Search for the cell housing the specified text and yield its [X, Y] center coordinate. 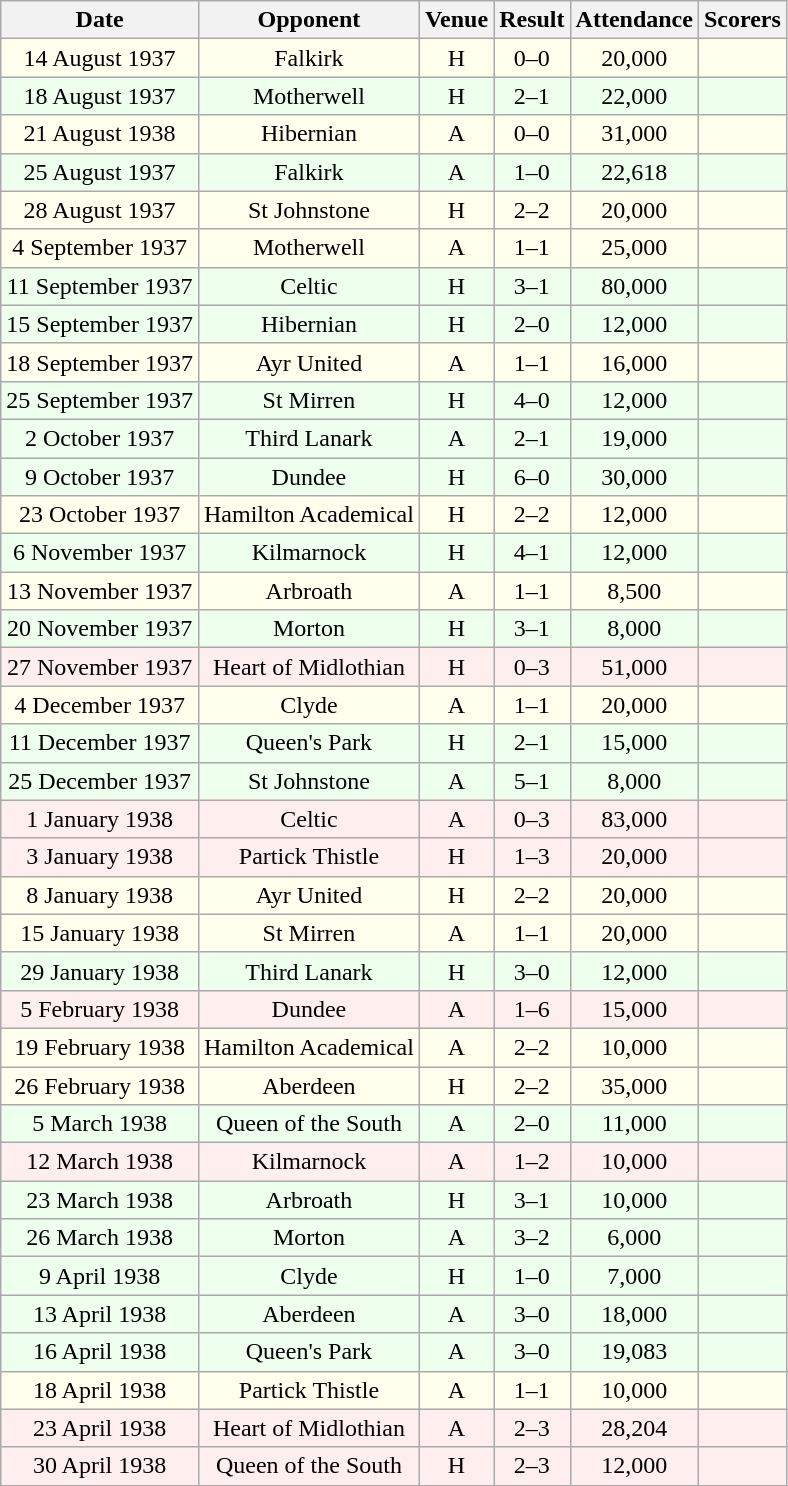
Venue [456, 20]
6–0 [532, 477]
28,204 [634, 1428]
11 December 1937 [100, 743]
22,618 [634, 172]
9 October 1937 [100, 477]
1–2 [532, 1162]
51,000 [634, 667]
9 April 1938 [100, 1276]
1–6 [532, 1009]
Result [532, 20]
4–0 [532, 400]
18 April 1938 [100, 1390]
25 August 1937 [100, 172]
4 September 1937 [100, 248]
4 December 1937 [100, 705]
35,000 [634, 1085]
Opponent [308, 20]
5–1 [532, 781]
27 November 1937 [100, 667]
26 March 1938 [100, 1238]
29 January 1938 [100, 971]
8 January 1938 [100, 895]
19 February 1938 [100, 1047]
22,000 [634, 96]
83,000 [634, 819]
Scorers [742, 20]
30,000 [634, 477]
23 April 1938 [100, 1428]
31,000 [634, 134]
3–2 [532, 1238]
14 August 1937 [100, 58]
18 September 1937 [100, 362]
4–1 [532, 553]
16,000 [634, 362]
19,000 [634, 438]
12 March 1938 [100, 1162]
15 September 1937 [100, 324]
15 January 1938 [100, 933]
6,000 [634, 1238]
Attendance [634, 20]
19,083 [634, 1352]
7,000 [634, 1276]
13 November 1937 [100, 591]
25 September 1937 [100, 400]
20 November 1937 [100, 629]
21 August 1938 [100, 134]
1 January 1938 [100, 819]
30 April 1938 [100, 1466]
25,000 [634, 248]
11 September 1937 [100, 286]
26 February 1938 [100, 1085]
2 October 1937 [100, 438]
5 March 1938 [100, 1124]
Date [100, 20]
18,000 [634, 1314]
13 April 1938 [100, 1314]
23 March 1938 [100, 1200]
5 February 1938 [100, 1009]
28 August 1937 [100, 210]
6 November 1937 [100, 553]
80,000 [634, 286]
18 August 1937 [100, 96]
25 December 1937 [100, 781]
8,500 [634, 591]
1–3 [532, 857]
23 October 1937 [100, 515]
3 January 1938 [100, 857]
16 April 1938 [100, 1352]
11,000 [634, 1124]
